Capture the cell that displays the provided text and extract its [x, y] central coordinate. 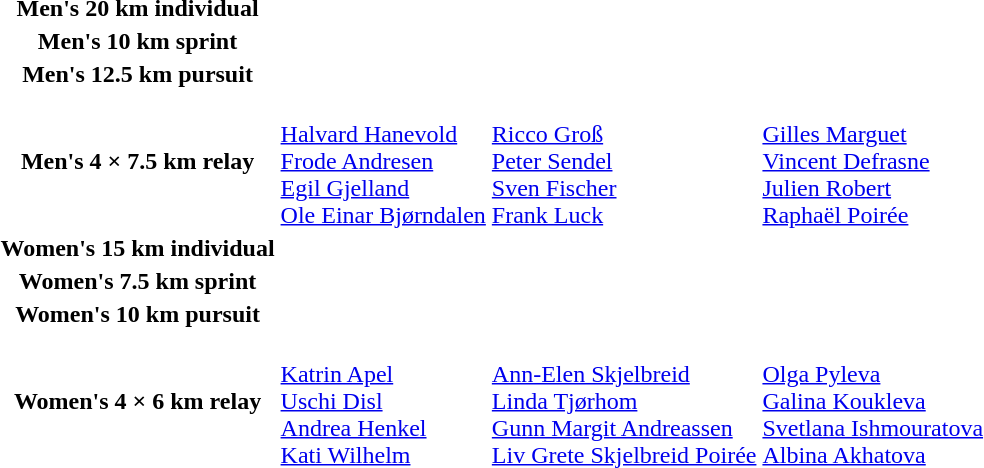
Halvard HanevoldFrode AndresenEgil GjellandOle Einar Bjørndalen [383, 161]
Ricco GroßPeter SendelSven FischerFrank Luck [624, 161]
